Find where the given text appears and provide that cell's center as [X, Y] coordinate. 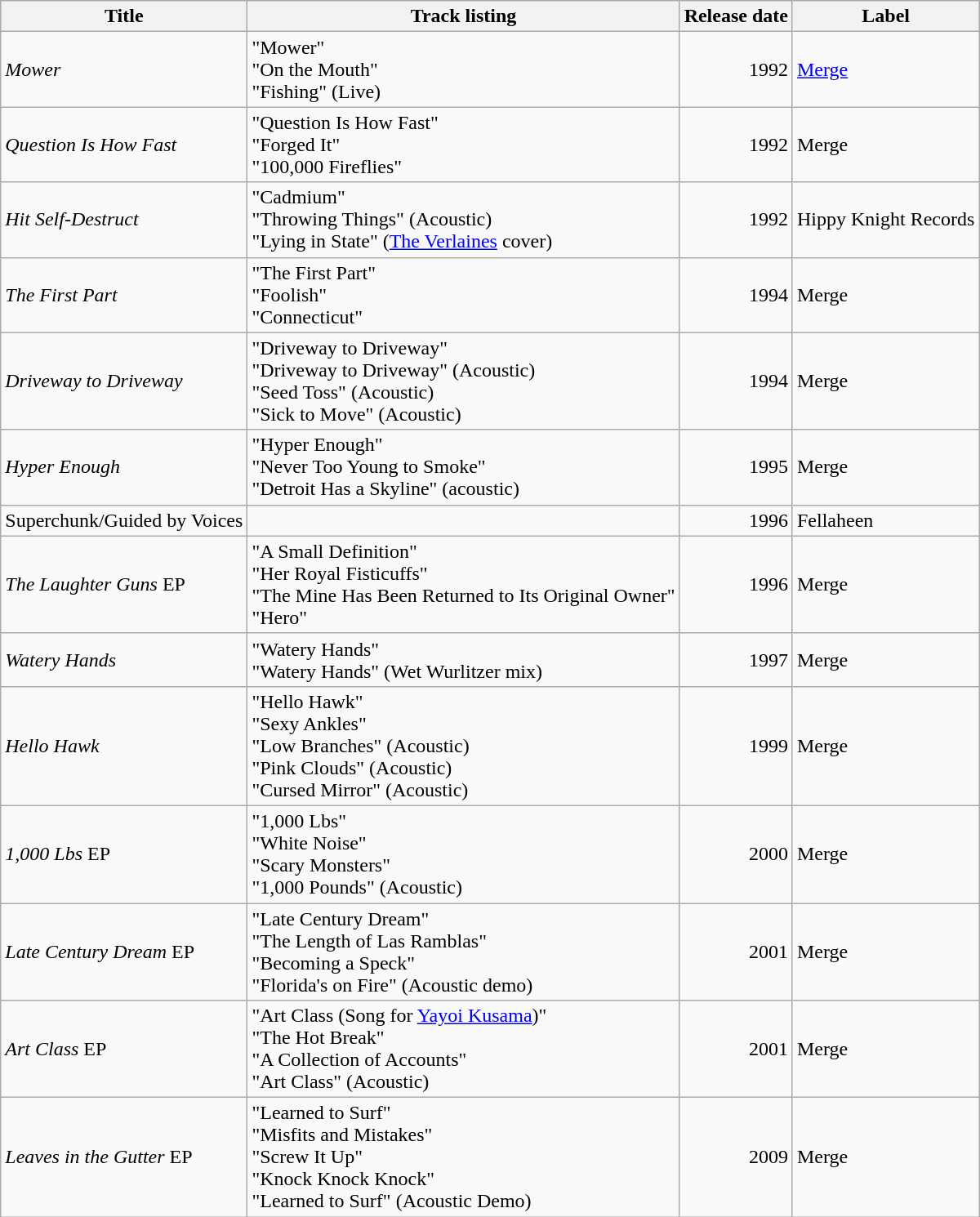
1997 [736, 660]
Hyper Enough [124, 467]
Watery Hands [124, 660]
Hit Self-Destruct [124, 220]
Track listing [464, 16]
Question Is How Fast [124, 145]
"Watery Hands""Watery Hands" (Wet Wurlitzer mix) [464, 660]
Title [124, 16]
"Question Is How Fast""Forged It""100,000 Fireflies" [464, 145]
"Driveway to Driveway""Driveway to Driveway" (Acoustic)"Seed Toss" (Acoustic)"Sick to Move" (Acoustic) [464, 381]
"1,000 Lbs""White Noise""Scary Monsters""1,000 Pounds" (Acoustic) [464, 854]
1999 [736, 746]
Hippy Knight Records [885, 220]
"Hello Hawk""Sexy Ankles""Low Branches" (Acoustic)"Pink Clouds" (Acoustic)"Cursed Mirror" (Acoustic) [464, 746]
"Art Class (Song for Yayoi Kusama)""The Hot Break""A Collection of Accounts""Art Class" (Acoustic) [464, 1049]
Fellaheen [885, 520]
1995 [736, 467]
Driveway to Driveway [124, 381]
Superchunk/Guided by Voices [124, 520]
"Mower""On the Mouth""Fishing" (Live) [464, 69]
Late Century Dream EP [124, 952]
2009 [736, 1157]
The First Part [124, 295]
Mower [124, 69]
1,000 Lbs EP [124, 854]
Release date [736, 16]
"Hyper Enough""Never Too Young to Smoke""Detroit Has a Skyline" (acoustic) [464, 467]
"Late Century Dream""The Length of Las Ramblas""Becoming a Speck""Florida's on Fire" (Acoustic demo) [464, 952]
2000 [736, 854]
Art Class EP [124, 1049]
"A Small Definition""Her Royal Fisticuffs""The Mine Has Been Returned to Its Original Owner""Hero" [464, 585]
"Cadmium""Throwing Things" (Acoustic)"Lying in State" (The Verlaines cover) [464, 220]
"The First Part""Foolish""Connecticut" [464, 295]
Leaves in the Gutter EP [124, 1157]
The Laughter Guns EP [124, 585]
Hello Hawk [124, 746]
Label [885, 16]
"Learned to Surf""Misfits and Mistakes""Screw It Up""Knock Knock Knock""Learned to Surf" (Acoustic Demo) [464, 1157]
